Find where the given text appears and provide that cell's center as (X, Y) coordinate. 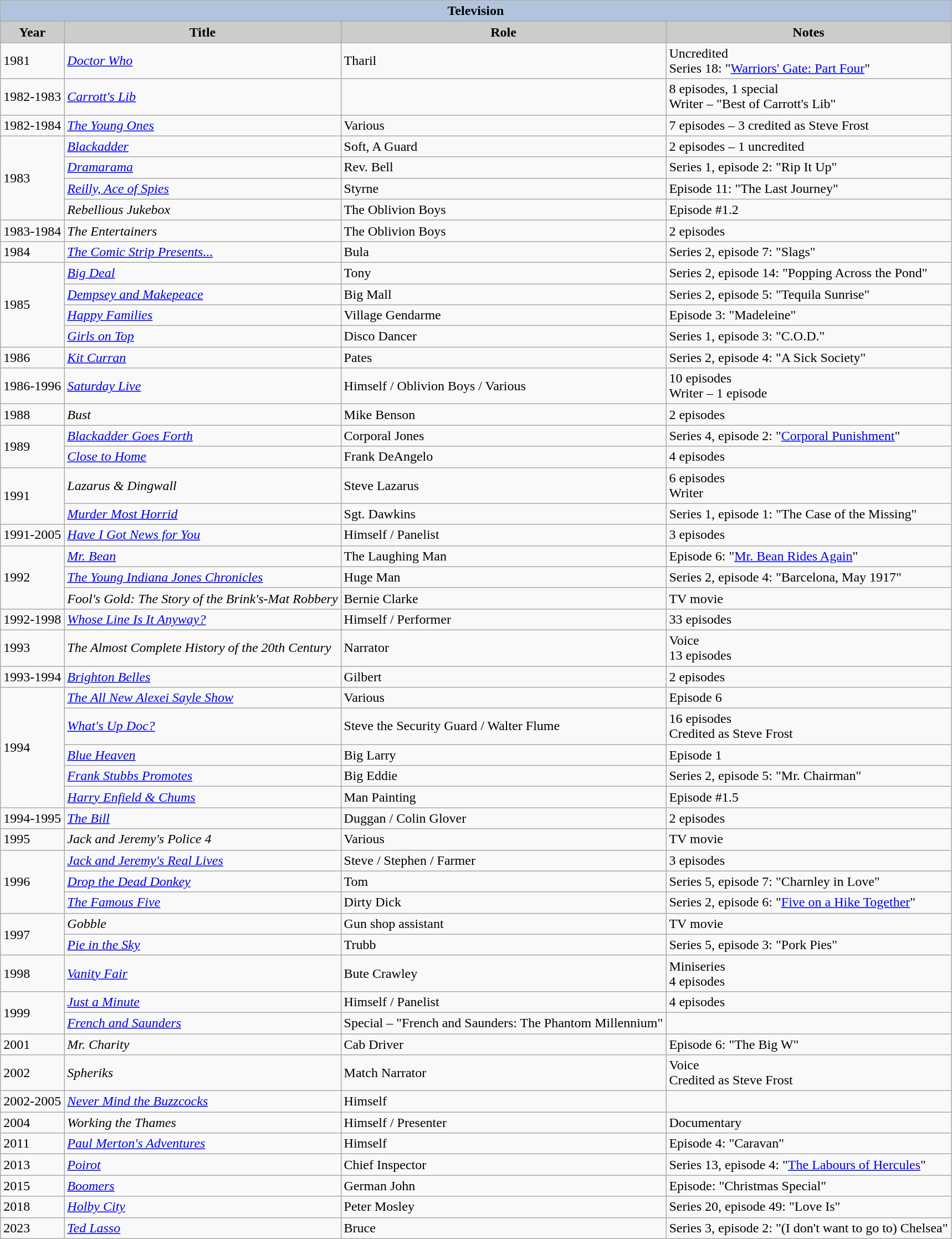
Rev. Bell (503, 167)
Big Larry (503, 755)
Mike Benson (503, 415)
33 episodes (808, 619)
1986 (32, 358)
Jack and Jeremy's Police 4 (203, 839)
Himself / Performer (503, 619)
1992 (32, 577)
Chief Inspector (503, 1165)
Mr. Charity (203, 1044)
Disco Dancer (503, 336)
Happy Families (203, 315)
1984 (32, 252)
Kit Curran (203, 358)
1999 (32, 1012)
Documentary (808, 1123)
Bruce (503, 1228)
Styrne (503, 188)
Pie in the Sky (203, 945)
1994-1995 (32, 818)
Episode 6: "The Big W" (808, 1044)
The Young Ones (203, 125)
Role (503, 32)
1991 (32, 496)
Mr. Bean (203, 556)
Television (475, 11)
Corporal Jones (503, 436)
1991-2005 (32, 535)
Jack and Jeremy's Real Lives (203, 860)
Working the Thames (203, 1123)
Have I Got News for You (203, 535)
Boomers (203, 1186)
Title (203, 32)
Voice Credited as Steve Frost (808, 1073)
Series 2, episode 5: "Mr. Chairman" (808, 776)
German John (503, 1186)
Just a Minute (203, 1002)
Rebellious Jukebox (203, 210)
Frank DeAngelo (503, 457)
Special – "French and Saunders: The Phantom Millennium" (503, 1023)
1982-1984 (32, 125)
Peter Mosley (503, 1207)
Series 2, episode 4: "Barcelona, May 1917" (808, 577)
7 episodes – 3 credited as Steve Frost (808, 125)
Series 2, episode 4: "A Sick Society" (808, 358)
1993 (32, 647)
1983 (32, 178)
Paul Merton's Adventures (203, 1144)
1981 (32, 61)
1995 (32, 839)
Sgt. Dawkins (503, 514)
Steve the Security Guard / Walter Flume (503, 726)
Episode 11: "The Last Journey" (808, 188)
Village Gendarme (503, 315)
Year (32, 32)
The Bill (203, 818)
Murder Most Horrid (203, 514)
2013 (32, 1165)
Blackadder Goes Forth (203, 436)
Girls on Top (203, 336)
Man Painting (503, 797)
Tharil (503, 61)
Close to Home (203, 457)
Vanity Fair (203, 973)
Big Eddie (503, 776)
Series 1, episode 3: "C.O.D." (808, 336)
1982-1983 (32, 96)
1988 (32, 415)
1989 (32, 446)
Episode #1.5 (808, 797)
1992-1998 (32, 619)
1998 (32, 973)
Series 2, episode 14: "Popping Across the Pond" (808, 273)
Himself / Presenter (503, 1123)
Doctor Who (203, 61)
Gilbert (503, 677)
The Entertainers (203, 231)
2023 (32, 1228)
French and Saunders (203, 1023)
Gobble (203, 924)
2 episodes – 1 uncredited (808, 146)
1996 (32, 881)
Reilly, Ace of Spies (203, 188)
Frank Stubbs Promotes (203, 776)
Episode 1 (808, 755)
Carrott's Lib (203, 96)
10 episodes Writer – 1 episode (808, 386)
Bust (203, 415)
Himself / Oblivion Boys / Various (503, 386)
Drop the Dead Donkey (203, 881)
Series 2, episode 7: "Slags" (808, 252)
2004 (32, 1123)
Tony (503, 273)
The Young Indiana Jones Chronicles (203, 577)
1983-1984 (32, 231)
Soft, A Guard (503, 146)
Holby City (203, 1207)
1986-1996 (32, 386)
2018 (32, 1207)
Blue Heaven (203, 755)
Tom (503, 881)
1985 (32, 304)
Big Deal (203, 273)
Harry Enfield & Chums (203, 797)
16 episodes Credited as Steve Frost (808, 726)
Dempsey and Makepeace (203, 294)
Episode 6: "Mr. Bean Rides Again" (808, 556)
Miniseries 4 episodes (808, 973)
Brighton Belles (203, 677)
Uncredited Series 18: "Warriors' Gate: Part Four" (808, 61)
The Famous Five (203, 903)
Match Narrator (503, 1073)
2002 (32, 1073)
The Laughing Man (503, 556)
Cab Driver (503, 1044)
Lazarus & Dingwall (203, 486)
Series 20, episode 49: "Love Is" (808, 1207)
Dramarama (203, 167)
8 episodes, 1 special Writer – "Best of Carrott's Lib" (808, 96)
The All New Alexei Sayle Show (203, 698)
Episode #1.2 (808, 210)
6 episodes Writer (808, 486)
2001 (32, 1044)
Episode 4: "Caravan" (808, 1144)
Series 1, episode 1: "The Case of the Missing" (808, 514)
Pates (503, 358)
The Comic Strip Presents... (203, 252)
Trubb (503, 945)
2002-2005 (32, 1102)
Episode 6 (808, 698)
Narrator (503, 647)
Series 2, episode 5: "Tequila Sunrise" (808, 294)
Series 5, episode 7: "Charnley in Love" (808, 881)
Dirty Dick (503, 903)
Series 5, episode 3: "Pork Pies" (808, 945)
Huge Man (503, 577)
Gun shop assistant (503, 924)
The Almost Complete History of the 20th Century (203, 647)
Poirot (203, 1165)
Whose Line Is It Anyway? (203, 619)
Steve / Stephen / Farmer (503, 860)
Bernie Clarke (503, 598)
Saturday Live (203, 386)
Bula (503, 252)
Duggan / Colin Glover (503, 818)
Series 3, episode 2: "(I don't want to go to) Chelsea" (808, 1228)
Steve Lazarus (503, 486)
Fool's Gold: The Story of the Brink's-Mat Robbery (203, 598)
2015 (32, 1186)
Spheriks (203, 1073)
Ted Lasso (203, 1228)
Voice 13 episodes (808, 647)
Blackadder (203, 146)
Never Mind the Buzzcocks (203, 1102)
Series 1, episode 2: "Rip It Up" (808, 167)
Episode: "Christmas Special" (808, 1186)
Series 4, episode 2: "Corporal Punishment" (808, 436)
Notes (808, 32)
Episode 3: "Madeleine" (808, 315)
2011 (32, 1144)
What's Up Doc? (203, 726)
1997 (32, 934)
Big Mall (503, 294)
Series 2, episode 6: "Five on a Hike Together" (808, 903)
1994 (32, 747)
1993-1994 (32, 677)
Series 13, episode 4: "The Labours of Hercules" (808, 1165)
Bute Crawley (503, 973)
